Return the (X, Y) coordinate for the center point of the cell that contains the specified text.  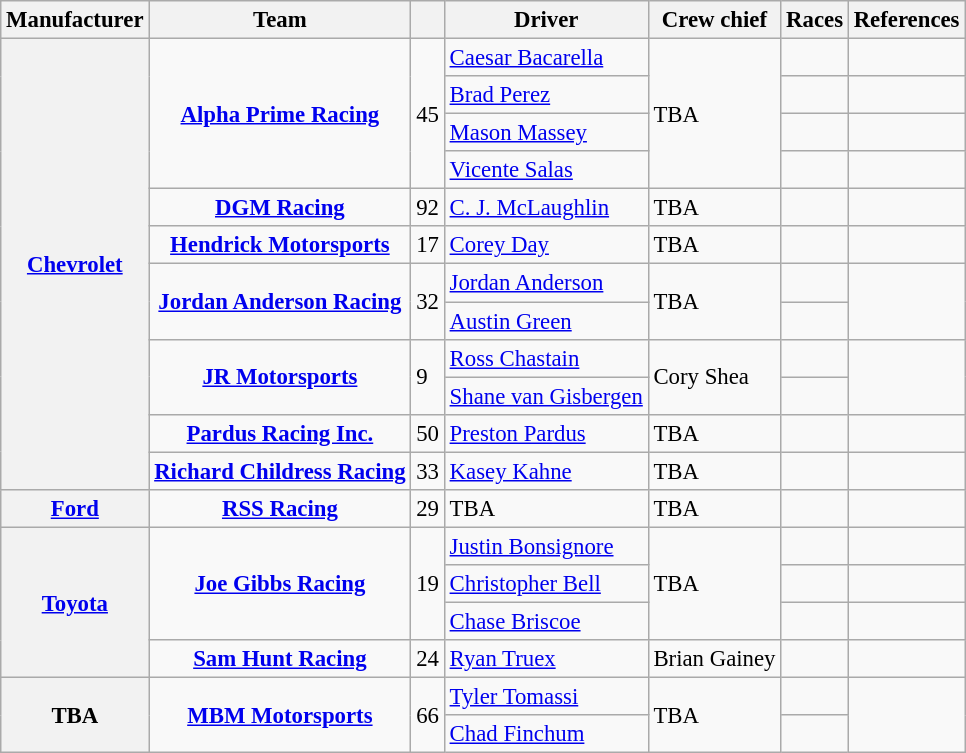
Mason Massey (546, 133)
45 (428, 114)
9 (428, 376)
66 (428, 716)
29 (428, 509)
Jordan Anderson (546, 283)
Richard Childress Racing (280, 471)
Preston Pardus (546, 433)
Races (815, 20)
Alpha Prime Racing (280, 114)
Ford (75, 509)
Brad Perez (546, 95)
RSS Racing (280, 509)
92 (428, 208)
Kasey Kahne (546, 471)
17 (428, 245)
Driver (546, 20)
Cory Shea (714, 376)
Sam Hunt Racing (280, 659)
C. J. McLaughlin (546, 208)
Vicente Salas (546, 170)
MBM Motorsports (280, 716)
24 (428, 659)
Tyler Tomassi (546, 697)
Brian Gainey (714, 659)
33 (428, 471)
Justin Bonsignore (546, 546)
Chase Briscoe (546, 621)
Joe Gibbs Racing (280, 584)
Chevrolet (75, 264)
JR Motorsports (280, 376)
Caesar Bacarella (546, 58)
Christopher Bell (546, 584)
Toyota (75, 602)
19 (428, 584)
Jordan Anderson Racing (280, 302)
Ryan Truex (546, 659)
Shane van Gisbergen (546, 396)
Chad Finchum (546, 734)
Crew chief (714, 20)
Pardus Racing Inc. (280, 433)
Ross Chastain (546, 358)
Corey Day (546, 245)
Manufacturer (75, 20)
Hendrick Motorsports (280, 245)
Austin Green (546, 321)
50 (428, 433)
32 (428, 302)
References (906, 20)
DGM Racing (280, 208)
Team (280, 20)
